Output the (x, y) coordinate of the center of the cell containing the given text.  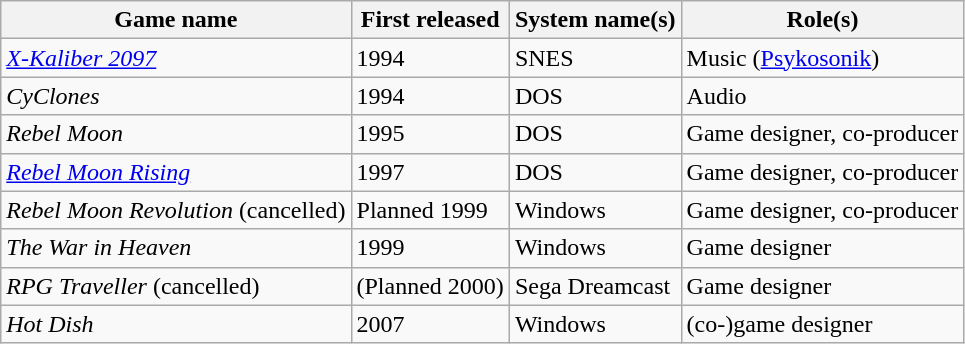
Rebel Moon (176, 134)
Rebel Moon Rising (176, 172)
SNES (595, 58)
First released (430, 20)
System name(s) (595, 20)
The War in Heaven (176, 248)
RPG Traveller (cancelled) (176, 286)
Planned 1999 (430, 210)
X-Kaliber 2097 (176, 58)
2007 (430, 324)
Rebel Moon Revolution (cancelled) (176, 210)
Music (Psykosonik) (822, 58)
Game name (176, 20)
Hot Dish (176, 324)
(Planned 2000) (430, 286)
Sega Dreamcast (595, 286)
(co-)game designer (822, 324)
1995 (430, 134)
1999 (430, 248)
CyClones (176, 96)
Role(s) (822, 20)
1997 (430, 172)
Audio (822, 96)
